Determine the [X, Y] coordinate at the center of the cell enclosing the given text.  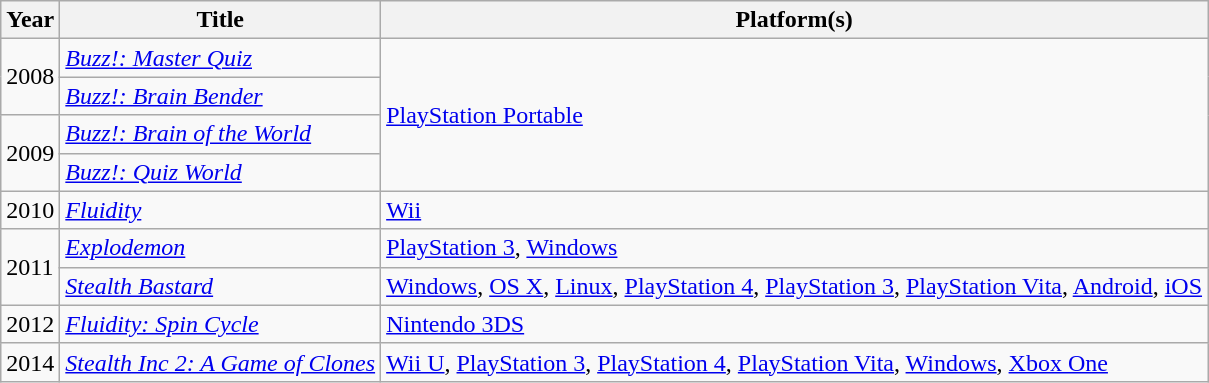
Year [30, 20]
2008 [30, 77]
Stealth Bastard [220, 286]
Title [220, 20]
2014 [30, 362]
2010 [30, 210]
Platform(s) [794, 20]
Buzz!: Brain Bender [220, 96]
Stealth Inc 2: A Game of Clones [220, 362]
Wii [794, 210]
PlayStation Portable [794, 115]
Buzz!: Master Quiz [220, 58]
Fluidity [220, 210]
2009 [30, 153]
PlayStation 3, Windows [794, 248]
2012 [30, 324]
Wii U, PlayStation 3, PlayStation 4, PlayStation Vita, Windows, Xbox One [794, 362]
Fluidity: Spin Cycle [220, 324]
Buzz!: Brain of the World [220, 134]
Nintendo 3DS [794, 324]
Windows, OS X, Linux, PlayStation 4, PlayStation 3, PlayStation Vita, Android, iOS [794, 286]
2011 [30, 267]
Explodemon [220, 248]
Buzz!: Quiz World [220, 172]
